Find where the given text appears and provide that cell's center as [X, Y] coordinate. 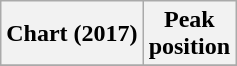
Peakposition [189, 34]
Chart (2017) [72, 34]
